Scan for the cell matching the given text and deliver its (x, y) coordinate at center. 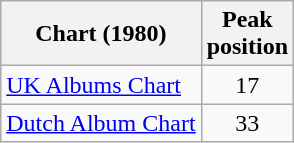
Peakposition (247, 34)
Dutch Album Chart (101, 123)
UK Albums Chart (101, 85)
33 (247, 123)
Chart (1980) (101, 34)
17 (247, 85)
